Output the [x, y] coordinate of the center of the cell containing the given text.  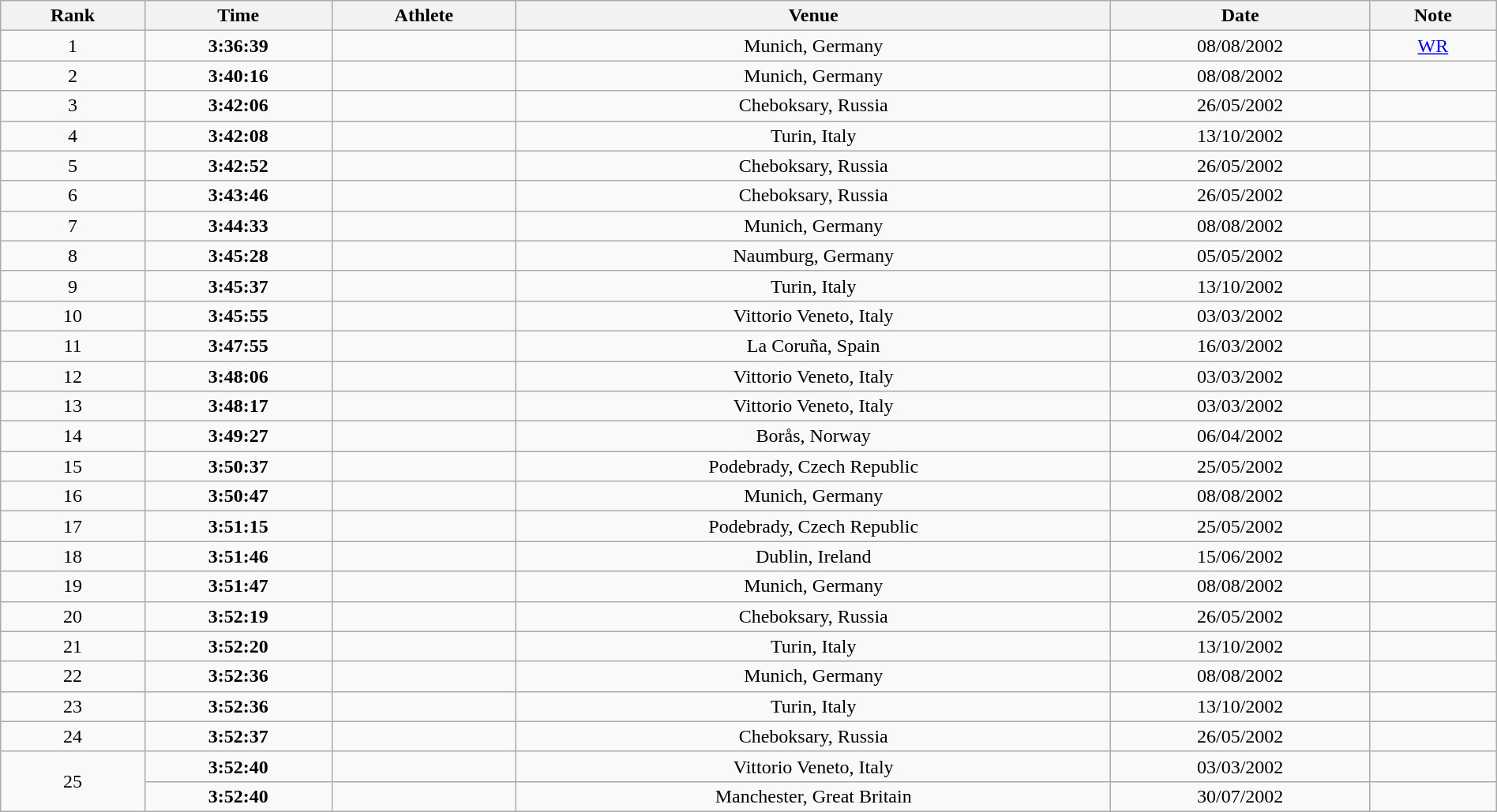
3:42:08 [238, 136]
21 [73, 646]
3:43:46 [238, 196]
3:45:28 [238, 256]
15/06/2002 [1240, 556]
3:51:47 [238, 586]
9 [73, 286]
3:51:15 [238, 526]
22 [73, 676]
3:48:17 [238, 406]
3:42:06 [238, 106]
3:52:19 [238, 616]
3:42:52 [238, 166]
05/05/2002 [1240, 256]
3:45:37 [238, 286]
11 [73, 346]
7 [73, 226]
3:40:16 [238, 76]
La Coruña, Spain [813, 346]
6 [73, 196]
2 [73, 76]
24 [73, 736]
3:51:46 [238, 556]
17 [73, 526]
3:44:33 [238, 226]
16/03/2002 [1240, 346]
10 [73, 316]
13 [73, 406]
Note [1434, 16]
20 [73, 616]
25 [73, 781]
5 [73, 166]
15 [73, 466]
3:45:55 [238, 316]
3:52:37 [238, 736]
3:47:55 [238, 346]
3 [73, 106]
Time [238, 16]
WR [1434, 46]
Borås, Norway [813, 436]
3:52:20 [238, 646]
Dublin, Ireland [813, 556]
Date [1240, 16]
3:36:39 [238, 46]
Naumburg, Germany [813, 256]
3:50:37 [238, 466]
12 [73, 376]
Venue [813, 16]
1 [73, 46]
3:48:06 [238, 376]
Athlete [423, 16]
14 [73, 436]
16 [73, 496]
30/07/2002 [1240, 796]
18 [73, 556]
Rank [73, 16]
8 [73, 256]
4 [73, 136]
Manchester, Great Britain [813, 796]
23 [73, 706]
06/04/2002 [1240, 436]
3:50:47 [238, 496]
3:49:27 [238, 436]
19 [73, 586]
